Output the [X, Y] coordinate of the center of the cell containing the given text.  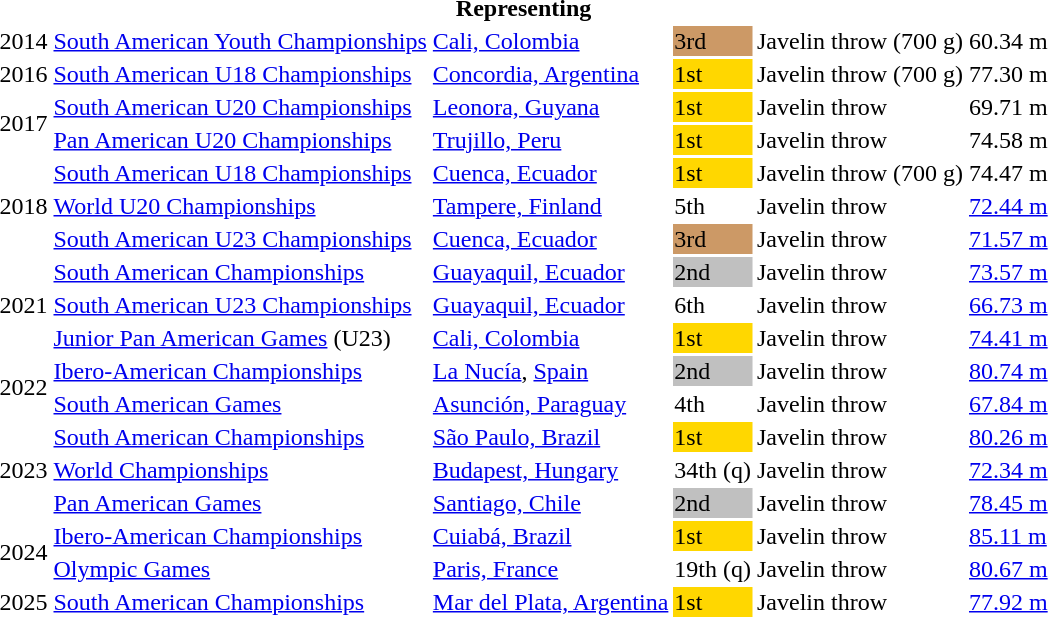
Mar del Plata, Argentina [550, 602]
World Championships [240, 470]
World U20 Championships [240, 206]
4th [713, 404]
Concordia, Argentina [550, 74]
Pan American U20 Championships [240, 140]
6th [713, 305]
La Nucía, Spain [550, 371]
Paris, France [550, 569]
Pan American Games [240, 503]
Junior Pan American Games (U23) [240, 338]
South American U20 Championships [240, 107]
34th (q) [713, 470]
Budapest, Hungary [550, 470]
Cuiabá, Brazil [550, 536]
Olympic Games [240, 569]
São Paulo, Brazil [550, 437]
19th (q) [713, 569]
South American Youth Championships [240, 41]
Santiago, Chile [550, 503]
Leonora, Guyana [550, 107]
Tampere, Finland [550, 206]
Trujillo, Peru [550, 140]
5th [713, 206]
South American Games [240, 404]
Asunción, Paraguay [550, 404]
